Provide the (X, Y) coordinate of the cell's center where the given text is located.  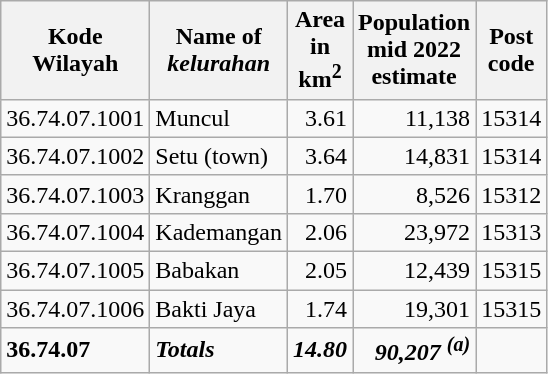
36.74.07.1002 (76, 156)
1.70 (320, 194)
3.61 (320, 118)
36.74.07.1006 (76, 309)
36.74.07 (76, 350)
Muncul (219, 118)
36.74.07.1005 (76, 271)
Area in km2 (320, 50)
90,207 (a) (414, 350)
14.80 (320, 350)
1.74 (320, 309)
Kademangan (219, 232)
Postcode (512, 50)
19,301 (414, 309)
36.74.07.1001 (76, 118)
36.74.07.1004 (76, 232)
8,526 (414, 194)
36.74.07.1003 (76, 194)
2.06 (320, 232)
14,831 (414, 156)
2.05 (320, 271)
Setu (town) (219, 156)
15312 (512, 194)
23,972 (414, 232)
Babakan (219, 271)
11,138 (414, 118)
Populationmid 2022estimate (414, 50)
Kranggan (219, 194)
12,439 (414, 271)
3.64 (320, 156)
Name of kelurahan (219, 50)
Kode Wilayah (76, 50)
Bakti Jaya (219, 309)
15313 (512, 232)
Totals (219, 350)
